Return the [x, y] coordinate for the center point of the cell that contains the specified text.  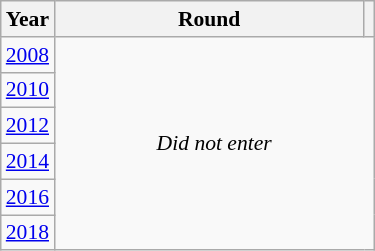
2018 [28, 233]
2014 [28, 162]
2008 [28, 55]
Round [209, 19]
2016 [28, 197]
Did not enter [214, 144]
Year [28, 19]
2010 [28, 90]
2012 [28, 126]
